Determine the [x, y] coordinate at the center of the cell enclosing the given text.  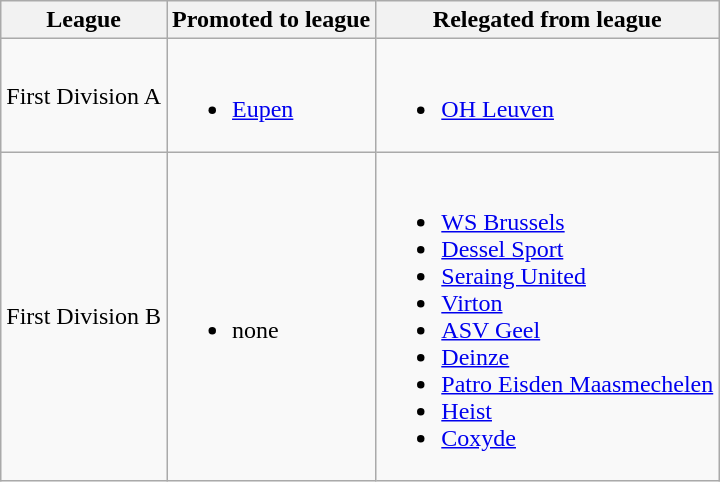
Eupen [272, 96]
WS BrusselsDessel SportSeraing UnitedVirtonASV GeelDeinzePatro Eisden MaasmechelenHeistCoxyde [548, 316]
none [272, 316]
Promoted to league [272, 20]
Relegated from league [548, 20]
League [84, 20]
First Division B [84, 316]
OH Leuven [548, 96]
First Division A [84, 96]
